Pinpoint the cell where the given text exists, returning its [x, y] midpoint coordinate. 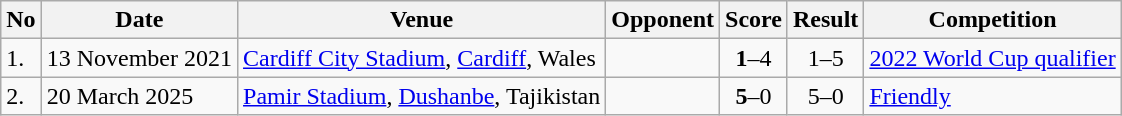
1–4 [754, 58]
Friendly [992, 96]
1–5 [825, 58]
Result [825, 20]
No [21, 20]
20 March 2025 [139, 96]
Cardiff City Stadium, Cardiff, Wales [422, 58]
Date [139, 20]
Opponent [663, 20]
Venue [422, 20]
13 November 2021 [139, 58]
Score [754, 20]
2022 World Cup qualifier [992, 58]
Pamir Stadium, Dushanbe, Tajikistan [422, 96]
1. [21, 58]
2. [21, 96]
Competition [992, 20]
